Output the [X, Y] coordinate of the center of the cell containing the given text.  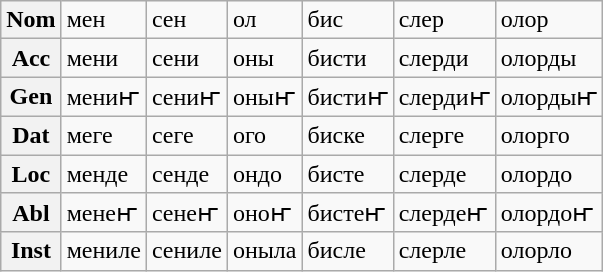
слерде [444, 173]
бисле [348, 251]
сенде [186, 173]
олордоҥ [549, 213]
мен [104, 20]
слерле [444, 251]
Gen [31, 97]
ондо [264, 173]
Inst [31, 251]
сен [186, 20]
бистеҥ [348, 213]
мениле [104, 251]
оноҥ [264, 213]
слерге [444, 135]
сенеҥ [186, 213]
слердиҥ [444, 97]
мениҥ [104, 97]
сеге [186, 135]
Abl [31, 213]
меге [104, 135]
Loc [31, 173]
олорды [549, 58]
Nom [31, 20]
сениле [186, 251]
слерди [444, 58]
мени [104, 58]
олорло [549, 251]
биске [348, 135]
ого [264, 135]
оныҥ [264, 97]
оныла [264, 251]
бисте [348, 173]
олор [549, 20]
бистиҥ [348, 97]
менде [104, 173]
бисти [348, 58]
слер [444, 20]
менеҥ [104, 213]
слердеҥ [444, 213]
сени [186, 58]
ол [264, 20]
олордо [549, 173]
Acc [31, 58]
бис [348, 20]
Dat [31, 135]
сениҥ [186, 97]
олорго [549, 135]
олордыҥ [549, 97]
оны [264, 58]
